Capture the cell that displays the provided text and extract its (X, Y) central coordinate. 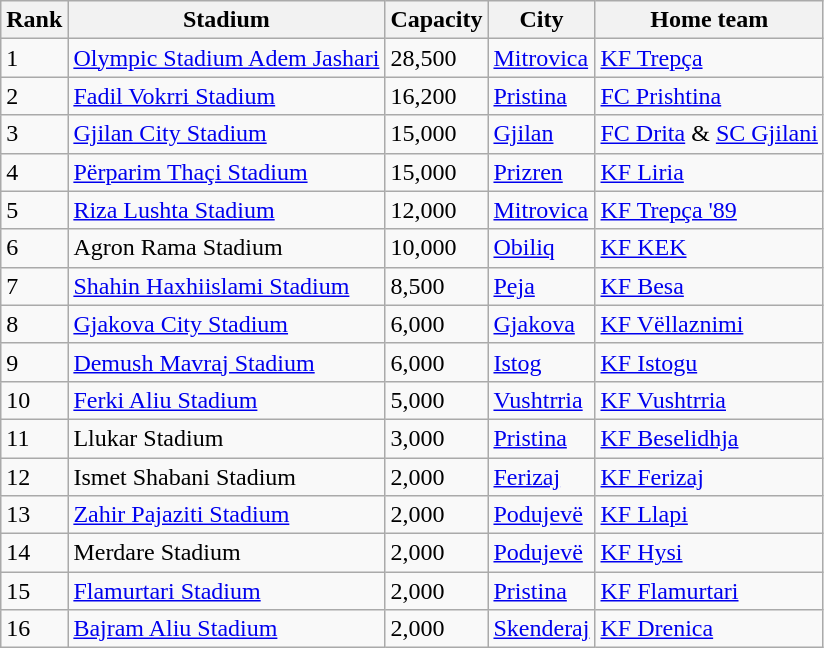
15 (34, 591)
Shahin Haxhiislami Stadium (226, 286)
City (542, 20)
12 (34, 477)
Stadium (226, 20)
KF Vushtrria (709, 400)
Ferki Aliu Stadium (226, 400)
Ferizaj (542, 477)
Gjilan (542, 134)
Capacity (436, 20)
14 (34, 553)
8 (34, 324)
KF Flamurtari (709, 591)
KF Istogu (709, 362)
2 (34, 96)
Merdare Stadium (226, 553)
3,000 (436, 438)
Gjakova City Stadium (226, 324)
Olympic Stadium Adem Jashari (226, 58)
KF Ferizaj (709, 477)
16 (34, 629)
FC Prishtina (709, 96)
KF Beselidhja (709, 438)
KF Hysi (709, 553)
KF Llapi (709, 515)
10 (34, 400)
13 (34, 515)
Rank (34, 20)
KF Vëllaznimi (709, 324)
8,500 (436, 286)
Fadil Vokrri Stadium (226, 96)
Vushtrria (542, 400)
1 (34, 58)
11 (34, 438)
Gjilan City Stadium (226, 134)
7 (34, 286)
6 (34, 248)
28,500 (436, 58)
KF Besa (709, 286)
Demush Mavraj Stadium (226, 362)
Skenderaj (542, 629)
Prizren (542, 172)
Përparim Thaçi Stadium (226, 172)
16,200 (436, 96)
KF Liria (709, 172)
12,000 (436, 210)
KF Trepça '89 (709, 210)
5 (34, 210)
4 (34, 172)
Home team (709, 20)
Ismet Shabani Stadium (226, 477)
5,000 (436, 400)
Flamurtari Stadium (226, 591)
Llukar Stadium (226, 438)
Zahir Pajaziti Stadium (226, 515)
Gjakova (542, 324)
9 (34, 362)
KF KEK (709, 248)
Istog (542, 362)
KF Trepça (709, 58)
10,000 (436, 248)
3 (34, 134)
Peja (542, 286)
Agron Rama Stadium (226, 248)
KF Drenica (709, 629)
Riza Lushta Stadium (226, 210)
FC Drita & SC Gjilani (709, 134)
Bajram Aliu Stadium (226, 629)
Obiliq (542, 248)
